Detect which cell encompasses the target text, then output its (X, Y) center coordinate. 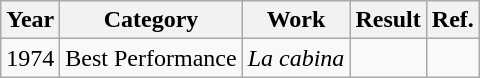
1974 (30, 58)
Work (296, 20)
Best Performance (151, 58)
Ref. (452, 20)
Result (388, 20)
La cabina (296, 58)
Category (151, 20)
Year (30, 20)
